Return the [X, Y] coordinate for the center point of the cell that contains the specified text.  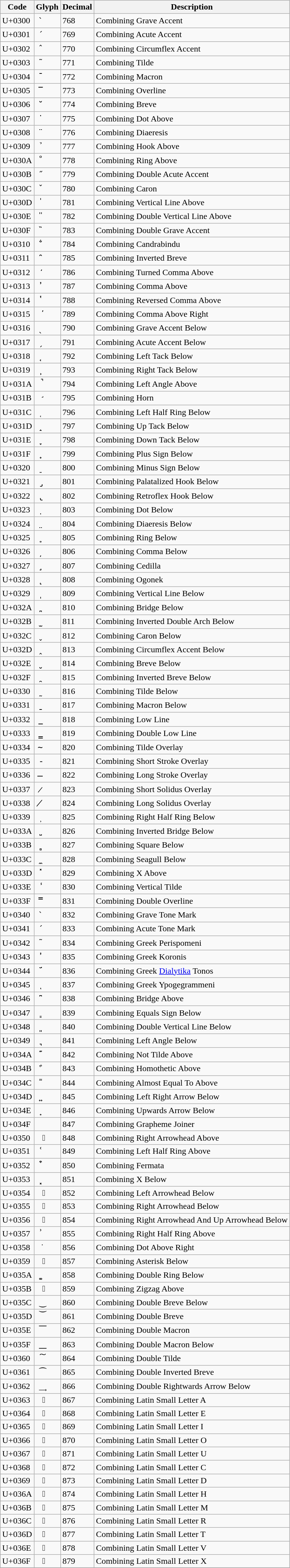
U+030F [17, 230]
Combining Short Solidus Overlay [192, 789]
̽ [47, 873]
͓ [47, 1180]
͞ [47, 1330]
U+0362 [17, 1386]
U+0308 [17, 132]
U+032C [17, 636]
Combining Comma Below [192, 552]
Combining Double Inverted Breve [192, 1372]
852 [77, 1193]
̒ [47, 272]
U+0352 [17, 1165]
͖ [47, 1220]
͎ [47, 1111]
͜ [47, 1302]
Combining Left Half Ring Above [192, 1151]
̎ [47, 216]
Combining Macron [192, 77]
ͣ [47, 1400]
U+033A [17, 831]
828 [77, 859]
Combining Breve Below [192, 664]
U+032B [17, 622]
U+030B [17, 174]
̌ [47, 189]
̶ [47, 775]
U+030E [17, 216]
U+0348 [17, 1027]
822 [77, 775]
U+0321 [17, 482]
801 [77, 482]
̉ [47, 147]
Combining Left Right Arrow Below [192, 1097]
̺ [47, 831]
̲ [47, 719]
Combining Ring Below [192, 538]
̈ [47, 132]
U+031A [17, 384]
̇ [47, 119]
861 [77, 1317]
871 [77, 1454]
̡ [47, 482]
854 [77, 1220]
865 [77, 1372]
̥ [47, 538]
833 [77, 929]
778 [77, 160]
Combining Bridge Above [192, 999]
͆ [47, 999]
Combining Retroflex Hook Below [192, 496]
Combining Zigzag Above [192, 1289]
845 [77, 1097]
̢ [47, 496]
͛ [47, 1289]
ͅ [47, 985]
Combining Greek Dialytika Tonos [192, 971]
Combining Tilde [192, 63]
868 [77, 1413]
U+0302 [17, 49]
862 [77, 1330]
Combining Latin Small Letter U [192, 1454]
U+0327 [17, 566]
U+036D [17, 1534]
̾ [47, 887]
̍ [47, 202]
Combining Right Half Ring Above [192, 1234]
817 [77, 705]
Combining Comma Above [192, 286]
807 [77, 566]
Combining Greek Koronis [192, 957]
̝ [47, 426]
U+034B [17, 1069]
U+033D [17, 873]
U+0344 [17, 971]
Combining Left Angle Below [192, 1041]
Combining Latin Small Letter A [192, 1400]
Code [17, 7]
U+0314 [17, 300]
Combining Acute Tone Mark [192, 929]
̴ [47, 747]
͋ [47, 1069]
̯ [47, 677]
809 [77, 594]
U+031D [17, 426]
816 [77, 691]
788 [77, 300]
851 [77, 1180]
813 [77, 649]
̙ [47, 370]
ͤ [47, 1413]
829 [77, 873]
̅ [47, 91]
Combining Vertical Line Below [192, 594]
U+030D [17, 202]
796 [77, 412]
785 [77, 258]
Combining Circumflex Accent Below [192, 649]
̂ [47, 49]
Combining Reversed Comma Above [192, 300]
866 [77, 1386]
772 [77, 77]
784 [77, 244]
786 [77, 272]
Combining Left Tack Below [192, 356]
U+0325 [17, 538]
U+0340 [17, 915]
U+0311 [17, 258]
̩ [47, 594]
U+031C [17, 412]
Combining Diaeresis [192, 132]
U+032E [17, 664]
810 [77, 607]
Combining Long Stroke Overlay [192, 775]
839 [77, 1013]
Combining Asterisk Below [192, 1261]
Combining Inverted Double Arch Below [192, 622]
U+0328 [17, 580]
Combining Inverted Bridge Below [192, 831]
Combining Right Arrowhead Below [192, 1206]
867 [77, 1400]
876 [77, 1521]
798 [77, 440]
U+031F [17, 454]
̰ [47, 691]
U+035B [17, 1289]
U+0360 [17, 1358]
Combining Latin Small Letter M [192, 1508]
794 [77, 384]
Combining Double Acute Accent [192, 174]
793 [77, 370]
͕ [47, 1206]
U+033B [17, 845]
Combining Acute Accent Below [192, 342]
769 [77, 35]
Glyph [47, 7]
Combining Latin Small Letter D [192, 1480]
Combining Short Stroke Overlay [192, 761]
U+0317 [17, 342]
̃ [47, 63]
U+0315 [17, 314]
U+0367 [17, 1454]
Combining Acute Accent [192, 35]
̄ [47, 77]
Combining Up Tack Below [192, 426]
U+0326 [17, 552]
Combining Square Below [192, 845]
825 [77, 817]
U+031B [17, 398]
Combining Macron Below [192, 705]
849 [77, 1151]
U+0330 [17, 691]
U+0345 [17, 985]
ͯ [47, 1561]
Combining Greek Ypogegrammeni [192, 985]
U+0365 [17, 1427]
U+0361 [17, 1372]
U+032A [17, 607]
̚ [47, 384]
Combining Dot Above Right [192, 1248]
U+0307 [17, 119]
850 [77, 1165]
U+0339 [17, 817]
826 [77, 831]
Combining Upwards Arrow Below [192, 1111]
U+033C [17, 859]
874 [77, 1494]
͊ [47, 1055]
Combining Plus Sign Below [192, 454]
U+0337 [17, 789]
824 [77, 803]
ͫ [47, 1508]
Combining Cedilla [192, 566]
U+030C [17, 189]
͌ [47, 1083]
U+034C [17, 1083]
U+0313 [17, 286]
Combining Dot Below [192, 510]
U+0334 [17, 747]
Combining Minus Sign Below [192, 468]
Combining Almost Equal To Above [192, 1083]
U+0316 [17, 328]
̕ [47, 314]
803 [77, 510]
Combining Double Vertical Line Above [192, 216]
830 [77, 887]
U+0368 [17, 1467]
U+0303 [17, 63]
U+0333 [17, 733]
̱ [47, 705]
ͦ [47, 1440]
U+0349 [17, 1041]
827 [77, 845]
Combining Greek Perispomeni [192, 943]
U+0335 [17, 761]
U+0356 [17, 1220]
U+0355 [17, 1206]
͠ [47, 1358]
U+0343 [17, 957]
U+034A [17, 1055]
843 [77, 1069]
840 [77, 1027]
Combining Latin Small Letter C [192, 1467]
̛ [47, 398]
U+036B [17, 1508]
Combining Left Half Ring Below [192, 412]
787 [77, 286]
838 [77, 999]
848 [77, 1138]
877 [77, 1534]
Decimal [77, 7]
͝ [47, 1317]
U+032D [17, 649]
836 [77, 971]
͈ [47, 1027]
Combining Tilde Overlay [192, 747]
Combining Grapheme Joiner [192, 1124]
U+0305 [17, 91]
Combining Dot Above [192, 119]
Combining Grave Tone Mark [192, 915]
͔ [47, 1193]
Combining Overline [192, 91]
842 [77, 1055]
831 [77, 901]
821 [77, 761]
870 [77, 1440]
͇ [47, 1013]
Combining Latin Small Letter X [192, 1561]
͗ [47, 1234]
Description [192, 7]
864 [77, 1358]
U+0341 [17, 929]
̼ [47, 859]
790 [77, 328]
U+036C [17, 1521]
Combining Latin Small Letter I [192, 1427]
Combining Double Low Line [192, 733]
Combining Double Rightwards Arrow Below [192, 1386]
Combining Double Vertical Line Below [192, 1027]
U+035F [17, 1344]
858 [77, 1275]
U+0300 [17, 21]
775 [77, 119]
Combining Right Arrowhead And Up Arrowhead Below [192, 1220]
̣ [47, 510]
818 [77, 719]
̿ [47, 901]
Combining Circumflex Accent [192, 49]
812 [77, 636]
Combining Right Tack Below [192, 370]
795 [77, 398]
̭ [47, 649]
Combining Left Arrowhead Below [192, 1193]
Combining X Below [192, 1180]
͚ [47, 1275]
878 [77, 1548]
Combining Fermata [192, 1165]
U+0369 [17, 1480]
U+0301 [17, 35]
853 [77, 1206]
Combining Vertical Tilde [192, 887]
U+030A [17, 160]
U+0366 [17, 1440]
U+034F [17, 1124]
834 [77, 943]
͉ [47, 1041]
Combining Double Ring Below [192, 1275]
773 [77, 91]
U+0351 [17, 1151]
U+033F [17, 901]
856 [77, 1248]
Combining Long Solidus Overlay [192, 803]
Combining Latin Small Letter T [192, 1534]
Combining Candrabindu [192, 244]
̸ [47, 803]
823 [77, 789]
Combining Double Macron Below [192, 1344]
U+0309 [17, 147]
̘ [47, 356]
̫ [47, 622]
̷ [47, 789]
Combining Double Overline [192, 901]
U+0331 [17, 705]
̮ [47, 664]
U+0353 [17, 1180]
̻ [47, 845]
832 [77, 915]
Combining Breve [192, 105]
Combining X Above [192, 873]
͍ [47, 1097]
U+035A [17, 1275]
̋ [47, 174]
Combining Hook Above [192, 147]
Combining Bridge Below [192, 607]
̤ [47, 524]
815 [77, 677]
U+0357 [17, 1234]
Combining Horn [192, 398]
ͥ [47, 1427]
͘ [47, 1248]
Combining Right Arrowhead Above [192, 1138]
Combining Inverted Breve [192, 258]
U+035E [17, 1330]
Combining Turned Comma Above [192, 272]
855 [77, 1234]
U+032F [17, 677]
U+035D [17, 1317]
̈́ [47, 971]
857 [77, 1261]
Combining Comma Above Right [192, 314]
U+034E [17, 1111]
ͨ [47, 1467]
Combining Latin Small Letter V [192, 1548]
U+0336 [17, 775]
Combining Low Line [192, 719]
U+034D [17, 1097]
Combining Double Grave Accent [192, 230]
͟ [47, 1344]
̟ [47, 454]
789 [77, 314]
ͩ [47, 1480]
Combining Double Tilde [192, 1358]
844 [77, 1083]
Combining Latin Small Letter R [192, 1521]
͂ [47, 943]
811 [77, 622]
Combining Right Half Ring Below [192, 817]
863 [77, 1344]
U+036E [17, 1548]
̑ [47, 258]
͏ [47, 1124]
Combining Caron [192, 189]
777 [77, 147]
Combining Palatalized Hook Below [192, 482]
808 [77, 580]
U+0318 [17, 356]
̊ [47, 160]
U+0310 [17, 244]
791 [77, 342]
U+0347 [17, 1013]
̬ [47, 636]
797 [77, 426]
804 [77, 524]
Combining Double Macron [192, 1330]
U+0342 [17, 943]
875 [77, 1508]
̐ [47, 244]
780 [77, 189]
846 [77, 1111]
̗ [47, 342]
802 [77, 496]
Combining Grave Accent Below [192, 328]
̖ [47, 328]
805 [77, 538]
Combining Latin Small Letter O [192, 1440]
799 [77, 454]
814 [77, 664]
869 [77, 1427]
U+0320 [17, 468]
860 [77, 1302]
Combining Not Tilde Above [192, 1055]
̜ [47, 412]
792 [77, 356]
847 [77, 1124]
800 [77, 468]
U+0304 [17, 77]
ͮ [47, 1548]
776 [77, 132]
879 [77, 1561]
U+0359 [17, 1261]
̔ [47, 300]
837 [77, 985]
859 [77, 1289]
U+033E [17, 887]
̳ [47, 733]
819 [77, 733]
͐ [47, 1138]
̞ [47, 440]
771 [77, 63]
Combining Tilde Below [192, 691]
U+0350 [17, 1138]
Combining Homothetic Above [192, 1069]
U+0364 [17, 1413]
͢ [47, 1386]
U+0324 [17, 524]
̠ [47, 468]
U+0329 [17, 594]
Combining Latin Small Letter H [192, 1494]
ͧ [47, 1454]
Combining Seagull Below [192, 859]
̨ [47, 580]
Combining Latin Small Letter E [192, 1413]
873 [77, 1480]
̏ [47, 230]
774 [77, 105]
Combining Double Breve [192, 1317]
U+0322 [17, 496]
768 [77, 21]
Combining Grave Accent [192, 21]
̆ [47, 105]
872 [77, 1467]
ͭ [47, 1534]
Combining Ogonek [192, 580]
U+0332 [17, 719]
͡ [47, 1372]
782 [77, 216]
781 [77, 202]
820 [77, 747]
U+0323 [17, 510]
Combining Ring Above [192, 160]
̹ [47, 817]
779 [77, 174]
U+0358 [17, 1248]
841 [77, 1041]
U+036F [17, 1561]
Combining Equals Sign Below [192, 1013]
U+036A [17, 1494]
̦ [47, 552]
U+0312 [17, 272]
770 [77, 49]
Combining Double Breve Below [192, 1302]
͙ [47, 1261]
Combining Caron Below [192, 636]
U+035C [17, 1302]
Combining Down Tack Below [192, 440]
Combining Inverted Breve Below [192, 677]
806 [77, 552]
̪ [47, 607]
̧ [47, 566]
U+0346 [17, 999]
783 [77, 230]
U+0319 [17, 370]
U+0306 [17, 105]
835 [77, 957]
͒ [47, 1165]
ͪ [47, 1494]
Combining Left Angle Above [192, 384]
U+0338 [17, 803]
U+031E [17, 440]
Combining Vertical Line Above [192, 202]
̵ [47, 761]
U+0363 [17, 1400]
U+0354 [17, 1193]
͑ [47, 1151]
Combining Diaeresis Below [192, 524]
ͬ [47, 1521]
